For the text-containing cell, return its midpoint in [X, Y] coordinate format. 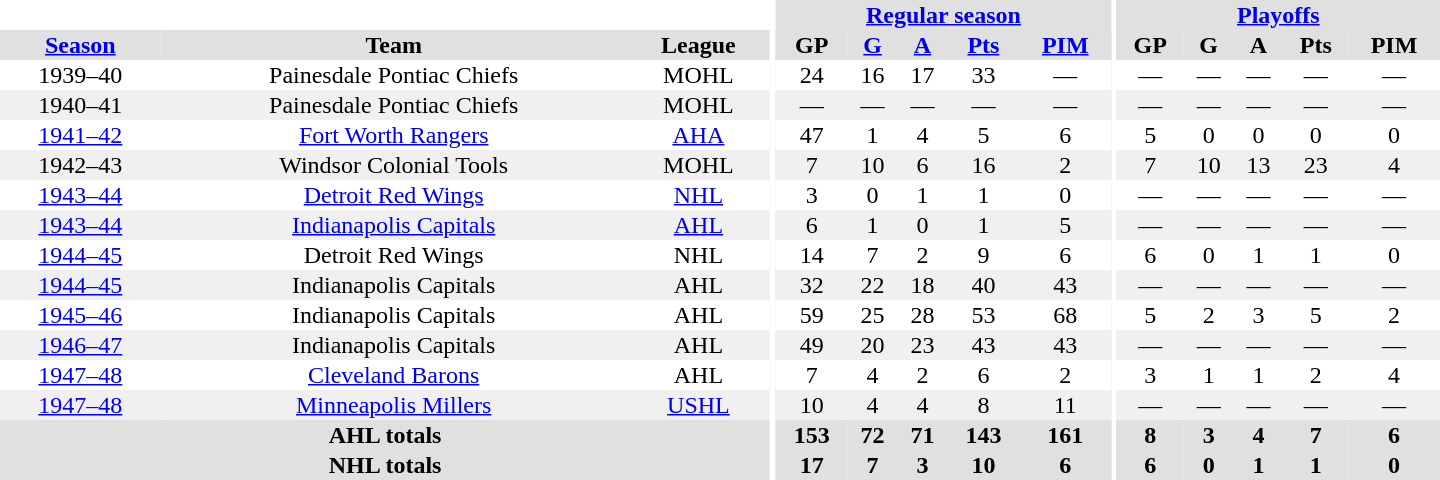
League [698, 45]
53 [983, 315]
Season [80, 45]
59 [812, 315]
Regular season [944, 15]
72 [873, 435]
14 [812, 255]
9 [983, 255]
1940–41 [80, 105]
13 [1259, 165]
AHL totals [385, 435]
Cleveland Barons [394, 375]
AHA [698, 135]
NHL totals [385, 465]
1946–47 [80, 345]
33 [983, 75]
1945–46 [80, 315]
28 [923, 315]
Team [394, 45]
143 [983, 435]
1942–43 [80, 165]
Fort Worth Rangers [394, 135]
USHL [698, 405]
32 [812, 285]
25 [873, 315]
68 [1065, 315]
Minneapolis Millers [394, 405]
1939–40 [80, 75]
18 [923, 285]
40 [983, 285]
1941–42 [80, 135]
22 [873, 285]
24 [812, 75]
161 [1065, 435]
71 [923, 435]
Playoffs [1278, 15]
153 [812, 435]
49 [812, 345]
11 [1065, 405]
47 [812, 135]
Windsor Colonial Tools [394, 165]
20 [873, 345]
